From the cell containing the given text, extract its center point as (X, Y) coordinate. 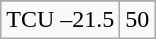
TCU –21.5 (60, 20)
50 (138, 20)
